Determine the [X, Y] coordinate at the center of the cell enclosing the given text.  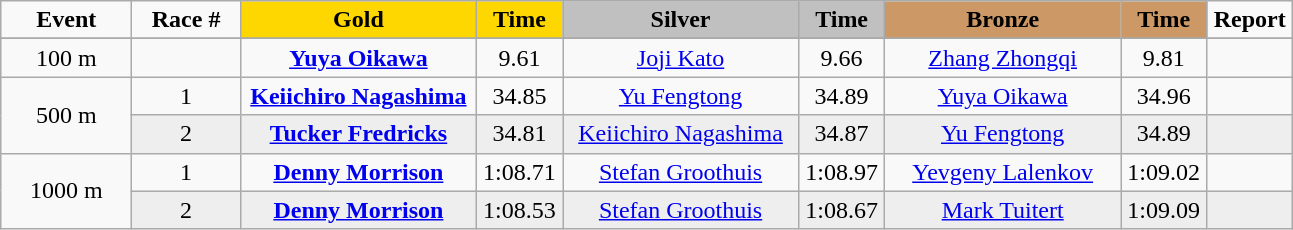
Tucker Fredricks [358, 134]
500 m [66, 115]
Silver [680, 20]
Race # [186, 20]
1:08.71 [519, 172]
100 m [66, 58]
Joji Kato [680, 58]
1:08.97 [842, 172]
34.81 [519, 134]
Report [1250, 20]
9.61 [519, 58]
1000 m [66, 191]
Event [66, 20]
Bronze [1003, 20]
34.96 [1164, 96]
Gold [358, 20]
1:09.09 [1164, 210]
34.87 [842, 134]
1:08.67 [842, 210]
9.66 [842, 58]
Yevgeny Lalenkov [1003, 172]
Zhang Zhongqi [1003, 58]
9.81 [1164, 58]
Mark Tuitert [1003, 210]
1:08.53 [519, 210]
1:09.02 [1164, 172]
34.85 [519, 96]
